Detect which cell encompasses the target text, then output its [X, Y] center coordinate. 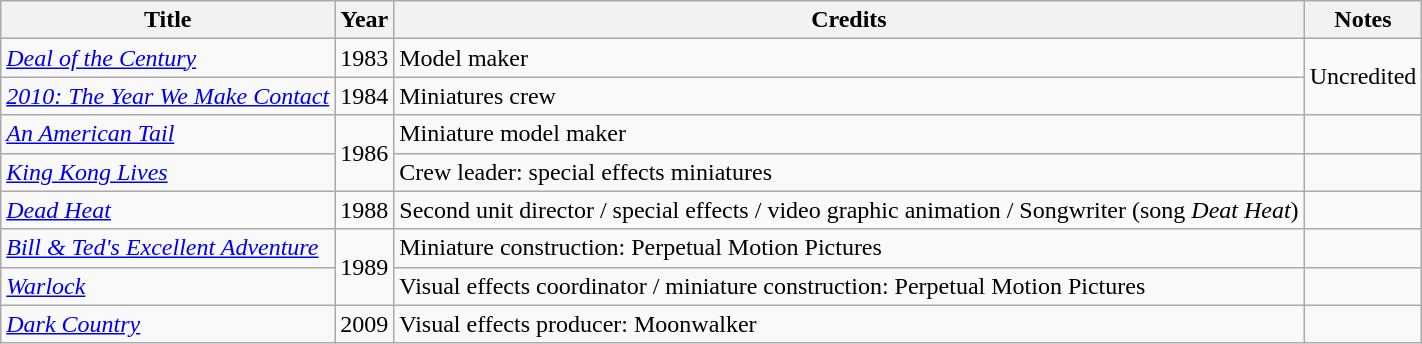
Uncredited [1363, 77]
Warlock [168, 286]
Miniatures crew [849, 96]
Miniature model maker [849, 134]
Credits [849, 20]
Year [364, 20]
Crew leader: special effects miniatures [849, 172]
Title [168, 20]
Dead Heat [168, 210]
Deal of the Century [168, 58]
1983 [364, 58]
Visual effects coordinator / miniature construction: Perpetual Motion Pictures [849, 286]
1984 [364, 96]
Second unit director / special effects / video graphic animation / Songwriter (song Deat Heat) [849, 210]
Dark Country [168, 324]
An American Tail [168, 134]
1986 [364, 153]
Miniature construction: Perpetual Motion Pictures [849, 248]
1988 [364, 210]
King Kong Lives [168, 172]
2010: The Year We Make Contact [168, 96]
Notes [1363, 20]
2009 [364, 324]
Bill & Ted's Excellent Adventure [168, 248]
1989 [364, 267]
Visual effects producer: Moonwalker [849, 324]
Model maker [849, 58]
